Scan for the cell matching the given text and deliver its [x, y] coordinate at center. 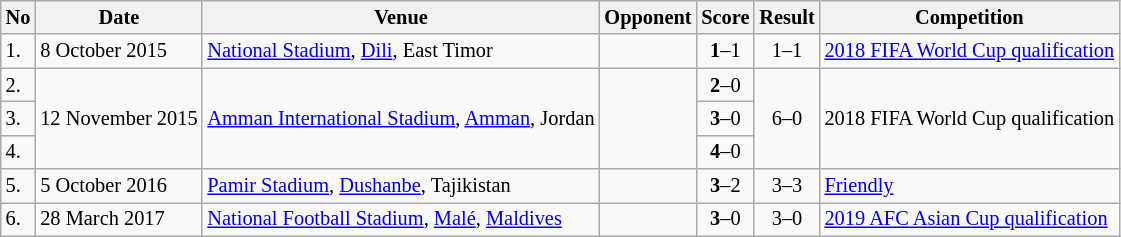
5 October 2016 [118, 186]
8 October 2015 [118, 51]
3. [18, 118]
Result [786, 17]
No [18, 17]
3–3 [786, 186]
2019 AFC Asian Cup qualification [970, 219]
Pamir Stadium, Dushanbe, Tajikistan [400, 186]
28 March 2017 [118, 219]
Opponent [648, 17]
Friendly [970, 186]
12 November 2015 [118, 118]
Venue [400, 17]
Score [725, 17]
1. [18, 51]
3–2 [725, 186]
5. [18, 186]
4. [18, 152]
6. [18, 219]
6–0 [786, 118]
Competition [970, 17]
2. [18, 85]
Amman International Stadium, Amman, Jordan [400, 118]
National Football Stadium, Malé, Maldives [400, 219]
2–0 [725, 85]
4–0 [725, 152]
Date [118, 17]
National Stadium, Dili, East Timor [400, 51]
